From the cell containing the given text, extract its center point as (x, y) coordinate. 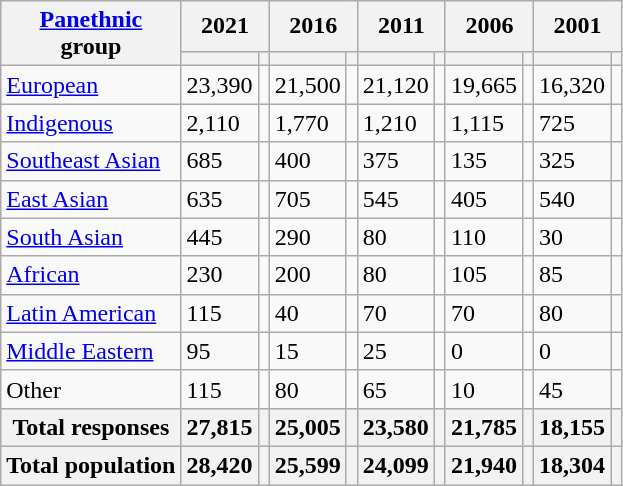
10 (484, 389)
110 (484, 237)
Indigenous (91, 123)
European (91, 85)
2016 (313, 26)
400 (308, 161)
Total responses (91, 427)
85 (572, 275)
1,115 (484, 123)
135 (484, 161)
705 (308, 199)
19,665 (484, 85)
25,005 (308, 427)
1,210 (396, 123)
290 (308, 237)
23,390 (220, 85)
18,304 (572, 465)
725 (572, 123)
45 (572, 389)
21,120 (396, 85)
Middle Eastern (91, 351)
2011 (401, 26)
South Asian (91, 237)
2006 (489, 26)
540 (572, 199)
21,785 (484, 427)
2021 (225, 26)
105 (484, 275)
23,580 (396, 427)
East Asian (91, 199)
545 (396, 199)
21,500 (308, 85)
2001 (578, 26)
1,770 (308, 123)
95 (220, 351)
200 (308, 275)
30 (572, 237)
18,155 (572, 427)
21,940 (484, 465)
Latin American (91, 313)
405 (484, 199)
40 (308, 313)
28,420 (220, 465)
16,320 (572, 85)
65 (396, 389)
Panethnicgroup (91, 34)
230 (220, 275)
24,099 (396, 465)
2,110 (220, 123)
635 (220, 199)
Total population (91, 465)
685 (220, 161)
325 (572, 161)
Other (91, 389)
445 (220, 237)
25,599 (308, 465)
15 (308, 351)
27,815 (220, 427)
25 (396, 351)
Southeast Asian (91, 161)
375 (396, 161)
African (91, 275)
